Locate the cell with the specified text and output its (x, y) center coordinate. 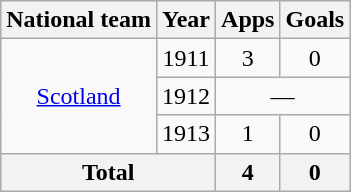
— (283, 96)
1912 (186, 96)
1 (248, 134)
4 (248, 172)
National team (79, 20)
3 (248, 58)
Total (108, 172)
Goals (315, 20)
Scotland (79, 96)
Year (186, 20)
Apps (248, 20)
1913 (186, 134)
1911 (186, 58)
